Output the [x, y] coordinate of the center of the cell containing the given text.  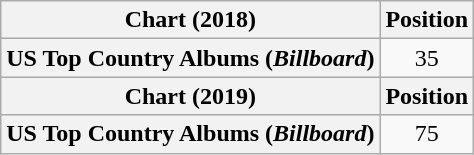
35 [427, 58]
75 [427, 134]
Chart (2018) [190, 20]
Chart (2019) [190, 96]
